Scan for the cell matching the given text and deliver its [X, Y] coordinate at center. 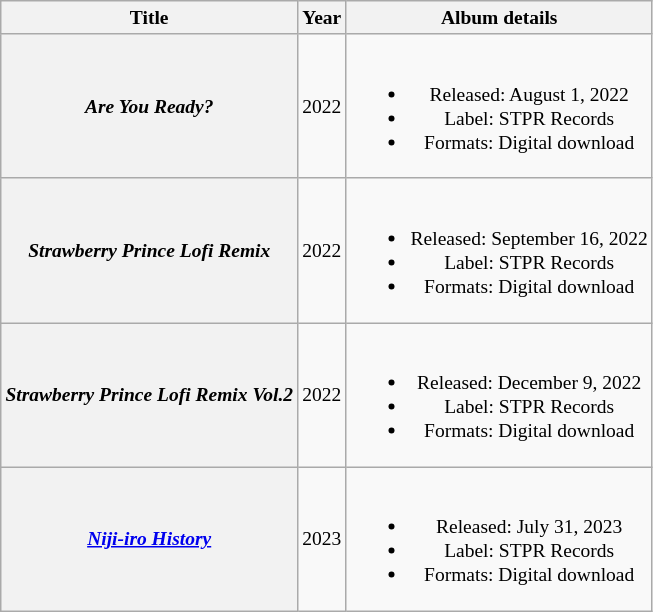
Title [150, 18]
Released: August 1, 2022Label: STPR RecordsFormats: Digital download [499, 106]
Are You Ready? [150, 106]
Year [322, 18]
Niji-iro History [150, 539]
Strawberry Prince Lofi Remix Vol.2 [150, 395]
Released: December 9, 2022Label: STPR RecordsFormats: Digital download [499, 395]
Strawberry Prince Lofi Remix [150, 250]
2023 [322, 539]
Released: July 31, 2023Label: STPR RecordsFormats: Digital download [499, 539]
Released: September 16, 2022Label: STPR RecordsFormats: Digital download [499, 250]
Album details [499, 18]
